Extract the [X, Y] coordinate from the center of the cell holding the provided text.  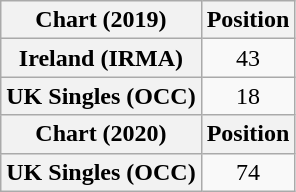
Ireland (IRMA) [101, 58]
Chart (2020) [101, 134]
43 [248, 58]
Chart (2019) [101, 20]
74 [248, 172]
18 [248, 96]
